Determine the [X, Y] coordinate at the center of the cell enclosing the given text.  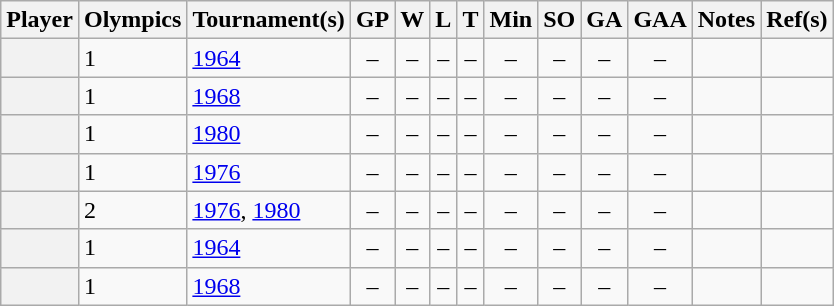
GA [604, 20]
SO [560, 20]
W [412, 20]
GAA [660, 20]
1976, 1980 [269, 210]
2 [132, 210]
GP [372, 20]
T [470, 20]
1976 [269, 172]
Tournament(s) [269, 20]
Min [511, 20]
L [444, 20]
1980 [269, 134]
Notes [726, 20]
Ref(s) [797, 20]
Olympics [132, 20]
Player [40, 20]
